Pinpoint the cell where the given text exists, returning its (x, y) midpoint coordinate. 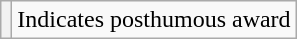
Indicates posthumous award (154, 20)
